For the text-containing cell, return its midpoint in (X, Y) coordinate format. 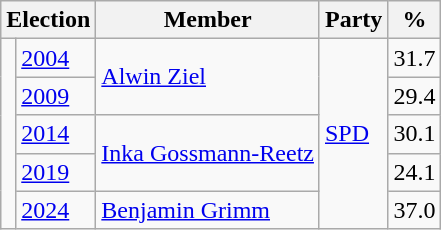
SPD (353, 134)
Election (48, 20)
Member (208, 20)
Benjamin Grimm (208, 210)
Alwin Ziel (208, 77)
2009 (56, 96)
29.4 (414, 96)
24.1 (414, 172)
2019 (56, 172)
30.1 (414, 134)
Party (353, 20)
37.0 (414, 210)
31.7 (414, 58)
% (414, 20)
Inka Gossmann-Reetz (208, 153)
2014 (56, 134)
2024 (56, 210)
2004 (56, 58)
